From the cell containing the given text, extract its center point as (X, Y) coordinate. 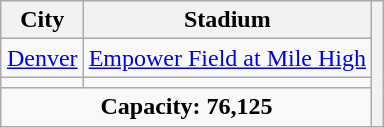
Capacity: 76,125 (186, 107)
City (42, 20)
Stadium (227, 20)
Empower Field at Mile High (227, 58)
Denver (42, 58)
